Return (X, Y) of the center of cell containing provided text 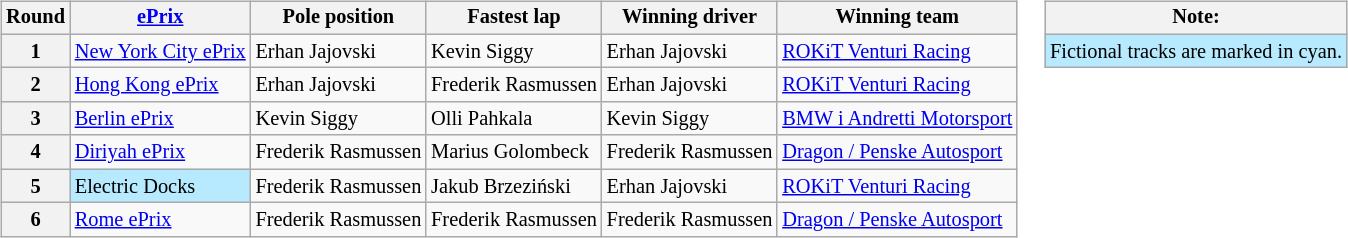
Pole position (339, 18)
ePrix (160, 18)
Round (36, 18)
Olli Pahkala (514, 119)
Fastest lap (514, 18)
6 (36, 220)
3 (36, 119)
Berlin ePrix (160, 119)
1 (36, 51)
Fictional tracks are marked in cyan. (1196, 51)
Winning driver (690, 18)
Winning team (897, 18)
5 (36, 186)
New York City ePrix (160, 51)
Note: (1196, 18)
Electric Docks (160, 186)
Marius Golombeck (514, 152)
Diriyah ePrix (160, 152)
Jakub Brzeziński (514, 186)
BMW i Andretti Motorsport (897, 119)
Rome ePrix (160, 220)
4 (36, 152)
Hong Kong ePrix (160, 85)
2 (36, 85)
